Detect which cell encompasses the target text, then output its (x, y) center coordinate. 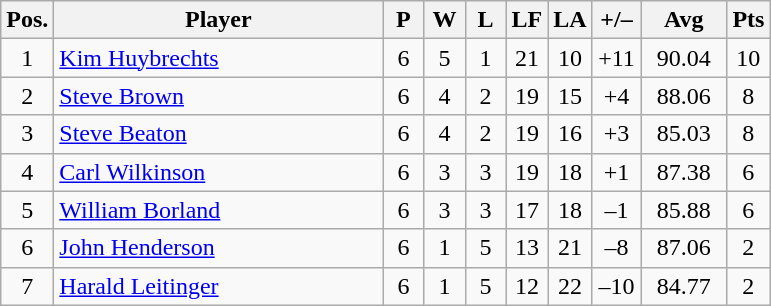
Player (218, 20)
–10 (616, 286)
+/– (616, 20)
16 (570, 134)
85.03 (684, 134)
15 (570, 96)
22 (570, 286)
85.88 (684, 210)
17 (527, 210)
13 (527, 248)
12 (527, 286)
Kim Huybrechts (218, 58)
87.38 (684, 172)
Harald Leitinger (218, 286)
–1 (616, 210)
88.06 (684, 96)
L (486, 20)
+1 (616, 172)
Pts (748, 20)
P (404, 20)
John Henderson (218, 248)
84.77 (684, 286)
William Borland (218, 210)
–8 (616, 248)
+4 (616, 96)
7 (28, 286)
Carl Wilkinson (218, 172)
Steve Beaton (218, 134)
W (444, 20)
90.04 (684, 58)
+3 (616, 134)
Pos. (28, 20)
Avg (684, 20)
Steve Brown (218, 96)
LF (527, 20)
LA (570, 20)
87.06 (684, 248)
+11 (616, 58)
